Identify which cell holds the provided text, then report its (X, Y) central coordinate. 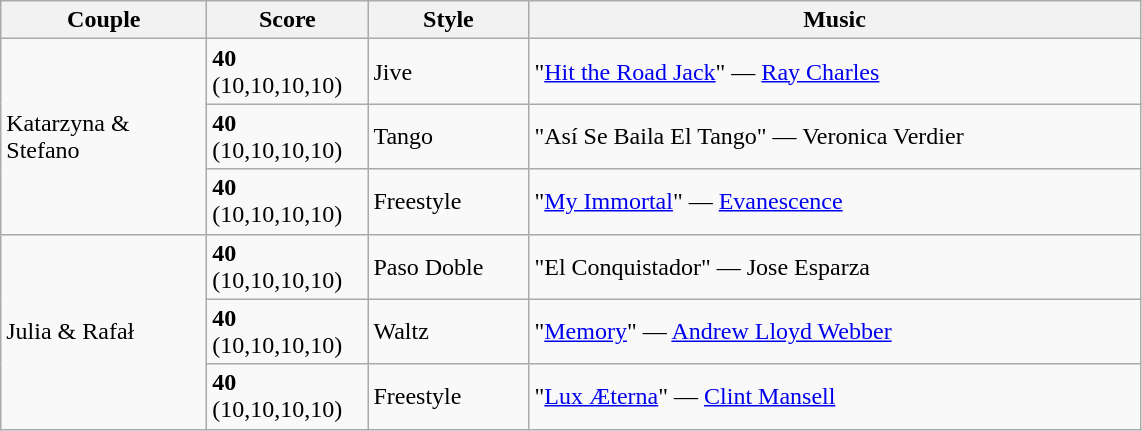
Katarzyna & Stefano (104, 136)
Jive (448, 72)
Music (834, 20)
"My Immortal" — Evanescence (834, 202)
Tango (448, 136)
Couple (104, 20)
Score (288, 20)
"Hit the Road Jack" — Ray Charles (834, 72)
"Así Se Baila El Tango" — Veronica Verdier (834, 136)
"Memory" — Andrew Lloyd Webber (834, 332)
Julia & Rafał (104, 332)
"Lux Æterna" — Clint Mansell (834, 396)
Style (448, 20)
Paso Doble (448, 266)
Waltz (448, 332)
"El Conquistador" — Jose Esparza (834, 266)
